For the text-containing cell, return its midpoint in (x, y) coordinate format. 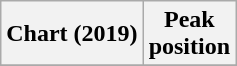
Chart (2019) (72, 34)
Peakposition (189, 34)
